Capture the cell that displays the provided text and extract its [X, Y] central coordinate. 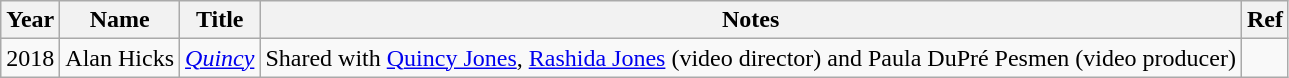
Year [30, 20]
Ref [1264, 20]
Shared with Quincy Jones, Rashida Jones (video director) and Paula DuPré Pesmen (video producer) [751, 58]
Name [120, 20]
Quincy [220, 58]
2018 [30, 58]
Notes [751, 20]
Title [220, 20]
Alan Hicks [120, 58]
